Provide the (X, Y) coordinate of the cell's center where the given text is located.  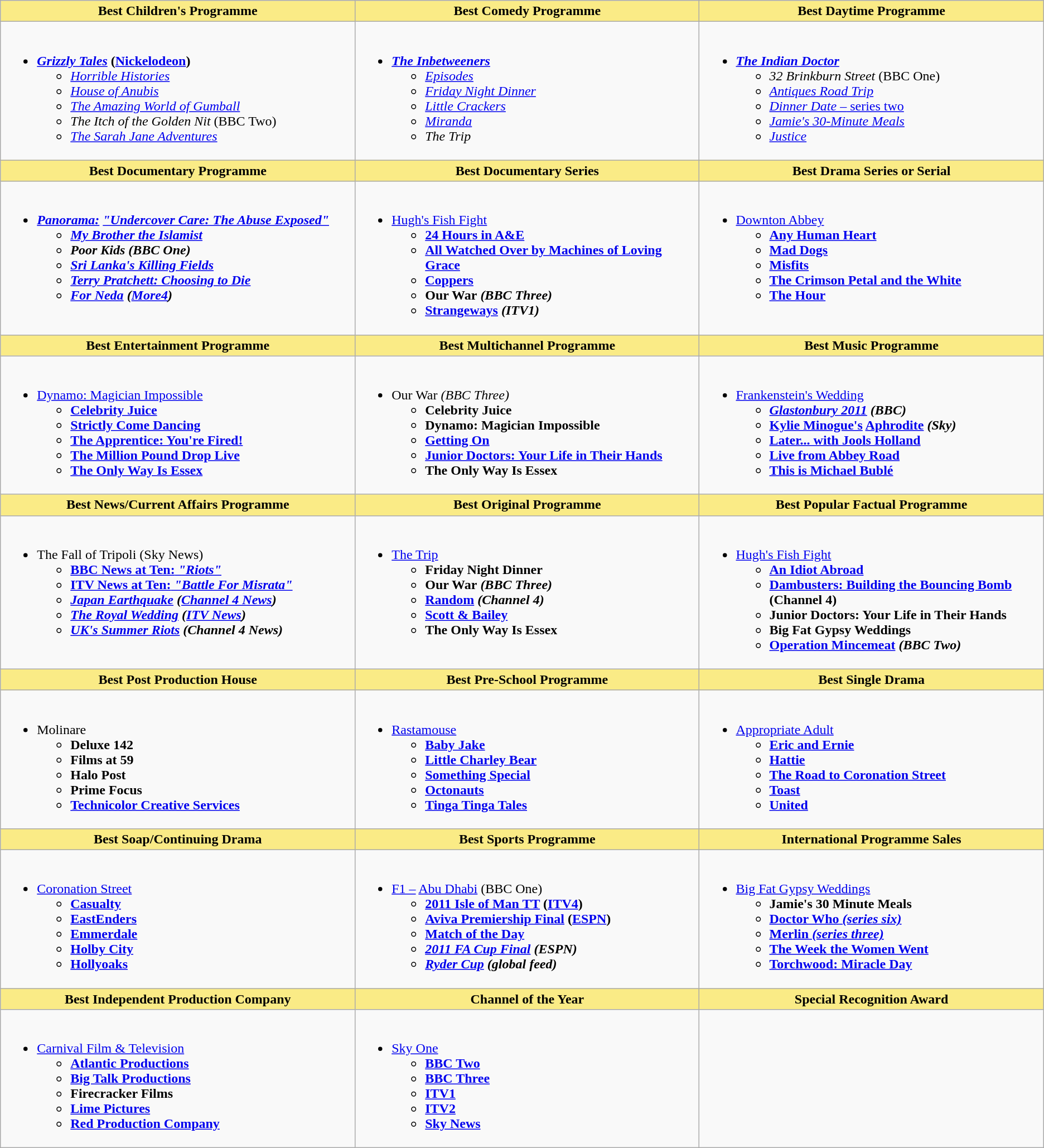
The Indian Doctor32 Brinkburn Street (BBC One)Antiques Road TripDinner Date – series twoJamie's 30-Minute MealsJustice (871, 91)
Best Single Drama (871, 679)
Best Documentary Series (528, 171)
Best Sports Programme (528, 839)
Grizzly Tales (Nickelodeon)Horrible HistoriesHouse of AnubisThe Amazing World of GumballThe Itch of the Golden Nit (BBC Two)The Sarah Jane Adventures (178, 91)
Best Soap/Continuing Drama (178, 839)
International Programme Sales (871, 839)
Best Multichannel Programme (528, 345)
MolinareDeluxe 142Films at 59Halo PostPrime FocusTechnicolor Creative Services (178, 759)
Special Recognition Award (871, 999)
Best Entertainment Programme (178, 345)
Best Documentary Programme (178, 171)
Channel of the Year (528, 999)
Best Music Programme (871, 345)
Best Children's Programme (178, 11)
RastamouseBaby JakeLittle Charley BearSomething SpecialOctonautsTinga Tinga Tales (528, 759)
Appropriate AdultEric and ErnieHattieThe Road to Coronation StreetToastUnited (871, 759)
Coronation StreetCasualtyEastEndersEmmerdaleHolby CityHollyoaks (178, 919)
Best Pre-School Programme (528, 679)
Best Post Production House (178, 679)
Our War (BBC Three)Celebrity JuiceDynamo: Magician ImpossibleGetting OnJunior Doctors: Your Life in Their HandsThe Only Way Is Essex (528, 425)
Best Independent Production Company (178, 999)
F1 – Abu Dhabi (BBC One)2011 Isle of Man TT (ITV4)Aviva Premiership Final (ESPN)Match of the Day2011 FA Cup Final (ESPN)Ryder Cup (global feed) (528, 919)
Best Popular Factual Programme (871, 505)
The InbetweenersEpisodesFriday Night DinnerLittle CrackersMirandaThe Trip (528, 91)
Best Comedy Programme (528, 11)
Carnival Film & TelevisionAtlantic ProductionsBig Talk ProductionsFirecracker FilmsLime PicturesRed Production Company (178, 1079)
Frankenstein's WeddingGlastonbury 2011 (BBC)Kylie Minogue's Aphrodite (Sky)Later... with Jools HollandLive from Abbey RoadThis is Michael Bublé (871, 425)
Best Drama Series or Serial (871, 171)
Sky OneBBC TwoBBC ThreeITV1ITV2Sky News (528, 1079)
Best Daytime Programme (871, 11)
Downton AbbeyAny Human HeartMad DogsMisfitsThe Crimson Petal and the WhiteThe Hour (871, 258)
Big Fat Gypsy WeddingsJamie's 30 Minute MealsDoctor Who (series six)Merlin (series three)The Week the Women WentTorchwood: Miracle Day (871, 919)
Best Original Programme (528, 505)
The TripFriday Night DinnerOur War (BBC Three)Random (Channel 4)Scott & BaileyThe Only Way Is Essex (528, 592)
Dynamo: Magician ImpossibleCelebrity JuiceStrictly Come DancingThe Apprentice: You're Fired!The Million Pound Drop LiveThe Only Way Is Essex (178, 425)
Best News/Current Affairs Programme (178, 505)
Hugh's Fish Fight24 Hours in A&EAll Watched Over by Machines of Loving GraceCoppersOur War (BBC Three)Strangeways (ITV1) (528, 258)
